Determine the (X, Y) coordinate at the center of the cell enclosing the given text.  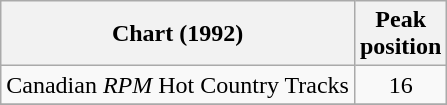
Chart (1992) (178, 34)
16 (400, 85)
Peakposition (400, 34)
Canadian RPM Hot Country Tracks (178, 85)
